Locate the cell with the specified text and output its [X, Y] center coordinate. 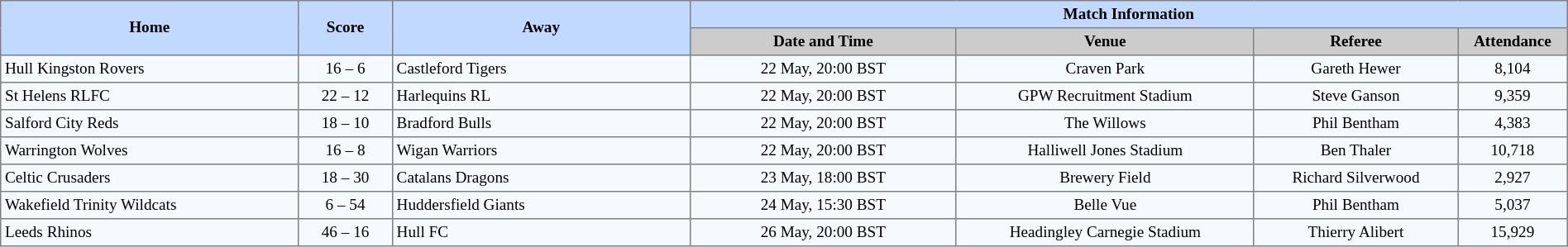
4,383 [1513, 124]
Attendance [1513, 41]
Headingley Carnegie Stadium [1105, 233]
Hull FC [541, 233]
Referee [1355, 41]
Harlequins RL [541, 96]
Gareth Hewer [1355, 69]
Warrington Wolves [150, 150]
Score [346, 28]
8,104 [1513, 69]
Wigan Warriors [541, 150]
2,927 [1513, 178]
22 – 12 [346, 96]
15,929 [1513, 233]
5,037 [1513, 205]
Brewery Field [1105, 178]
9,359 [1513, 96]
Richard Silverwood [1355, 178]
Date and Time [823, 41]
St Helens RLFC [150, 96]
GPW Recruitment Stadium [1105, 96]
Home [150, 28]
Bradford Bulls [541, 124]
10,718 [1513, 150]
Belle Vue [1105, 205]
Hull Kingston Rovers [150, 69]
46 – 16 [346, 233]
The Willows [1105, 124]
Huddersfield Giants [541, 205]
Away [541, 28]
Salford City Reds [150, 124]
24 May, 15:30 BST [823, 205]
Catalans Dragons [541, 178]
6 – 54 [346, 205]
Ben Thaler [1355, 150]
Celtic Crusaders [150, 178]
16 – 8 [346, 150]
Leeds Rhinos [150, 233]
16 – 6 [346, 69]
23 May, 18:00 BST [823, 178]
Thierry Alibert [1355, 233]
26 May, 20:00 BST [823, 233]
Halliwell Jones Stadium [1105, 150]
Steve Ganson [1355, 96]
Venue [1105, 41]
18 – 10 [346, 124]
Match Information [1128, 15]
Wakefield Trinity Wildcats [150, 205]
Craven Park [1105, 69]
Castleford Tigers [541, 69]
18 – 30 [346, 178]
